Pinpoint the cell where the given text exists, returning its (x, y) midpoint coordinate. 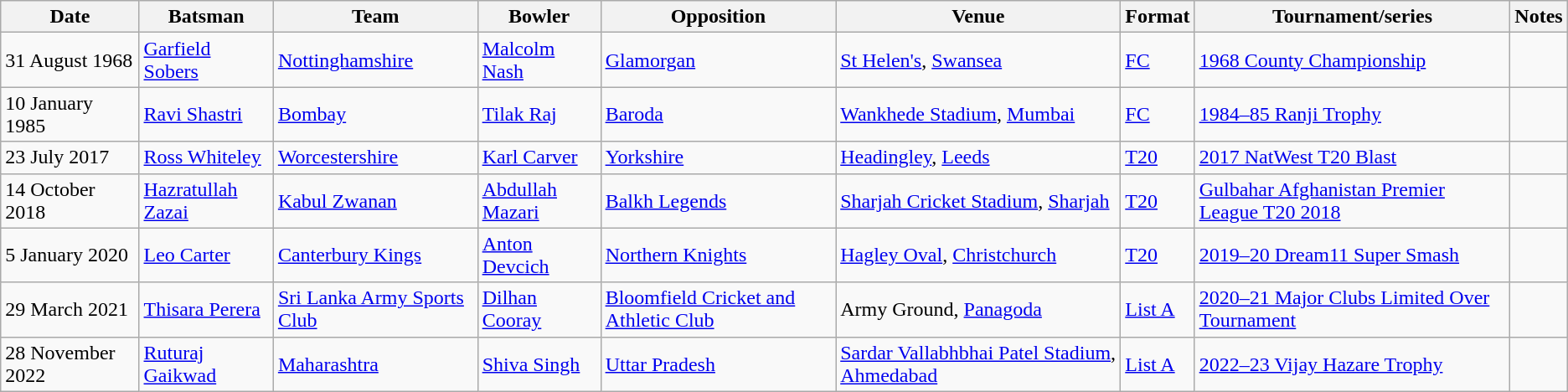
2020–21 Major Clubs Limited Over Tournament (1352, 310)
Gulbahar Afghanistan Premier League T20 2018 (1352, 201)
Karl Carver (539, 157)
1968 County Championship (1352, 60)
Notes (1539, 17)
Baroda (719, 114)
Glamorgan (719, 60)
Tournament/series (1352, 17)
Opposition (719, 17)
Garfield Sobers (206, 60)
29 March 2021 (70, 310)
Sri Lanka Army Sports Club (375, 310)
Ruturaj Gaikwad (206, 364)
Uttar Pradesh (719, 364)
St Helen's, Swansea (978, 60)
1984–85 Ranji Trophy (1352, 114)
14 October 2018 (70, 201)
Shiva Singh (539, 364)
2022–23 Vijay Hazare Trophy (1352, 364)
Batsman (206, 17)
Wankhede Stadium, Mumbai (978, 114)
Malcolm Nash (539, 60)
Yorkshire (719, 157)
Anton Devcich (539, 255)
Canterbury Kings (375, 255)
Bloomfield Cricket and Athletic Club (719, 310)
Sardar Vallabhbhai Patel Stadium, Ahmedabad (978, 364)
Worcestershire (375, 157)
2019–20 Dream11 Super Smash (1352, 255)
Team (375, 17)
Date (70, 17)
Tilak Raj (539, 114)
Army Ground, Panagoda (978, 310)
Headingley, Leeds (978, 157)
Ross Whiteley (206, 157)
Maharashtra (375, 364)
Ravi Shastri (206, 114)
Leo Carter (206, 255)
Thisara Perera (206, 310)
Nottinghamshire (375, 60)
Hazratullah Zazai (206, 201)
Northern Knights (719, 255)
28 November 2022 (70, 364)
Balkh Legends (719, 201)
23 July 2017 (70, 157)
2017 NatWest T20 Blast (1352, 157)
Bowler (539, 17)
Bombay (375, 114)
Format (1158, 17)
Kabul Zwanan (375, 201)
Dilhan Cooray (539, 310)
Hagley Oval, Christchurch (978, 255)
Abdullah Mazari (539, 201)
Sharjah Cricket Stadium, Sharjah (978, 201)
5 January 2020 (70, 255)
10 January 1985 (70, 114)
31 August 1968 (70, 60)
Venue (978, 17)
